Determine the [X, Y] coordinate at the center of the cell enclosing the given text.  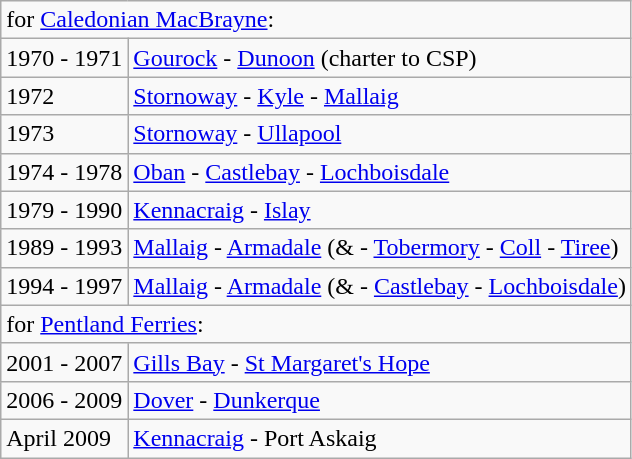
1970 - 1971 [64, 58]
Dover - Dunkerque [380, 400]
2001 - 2007 [64, 362]
Gourock - Dunoon (charter to CSP) [380, 58]
1974 - 1978 [64, 172]
Gills Bay - St Margaret's Hope [380, 362]
1979 - 1990 [64, 210]
1972 [64, 96]
for Caledonian MacBrayne: [316, 20]
Kennacraig - Port Askaig [380, 438]
Mallaig - Armadale (& - Castlebay - Lochboisdale) [380, 286]
1973 [64, 134]
Oban - Castlebay - Lochboisdale [380, 172]
1989 - 1993 [64, 248]
1994 - 1997 [64, 286]
Kennacraig - Islay [380, 210]
Stornoway - Kyle - Mallaig [380, 96]
April 2009 [64, 438]
2006 - 2009 [64, 400]
for Pentland Ferries: [316, 324]
Mallaig - Armadale (& - Tobermory - Coll - Tiree) [380, 248]
Stornoway - Ullapool [380, 134]
